Search for the cell housing the specified text and yield its (x, y) center coordinate. 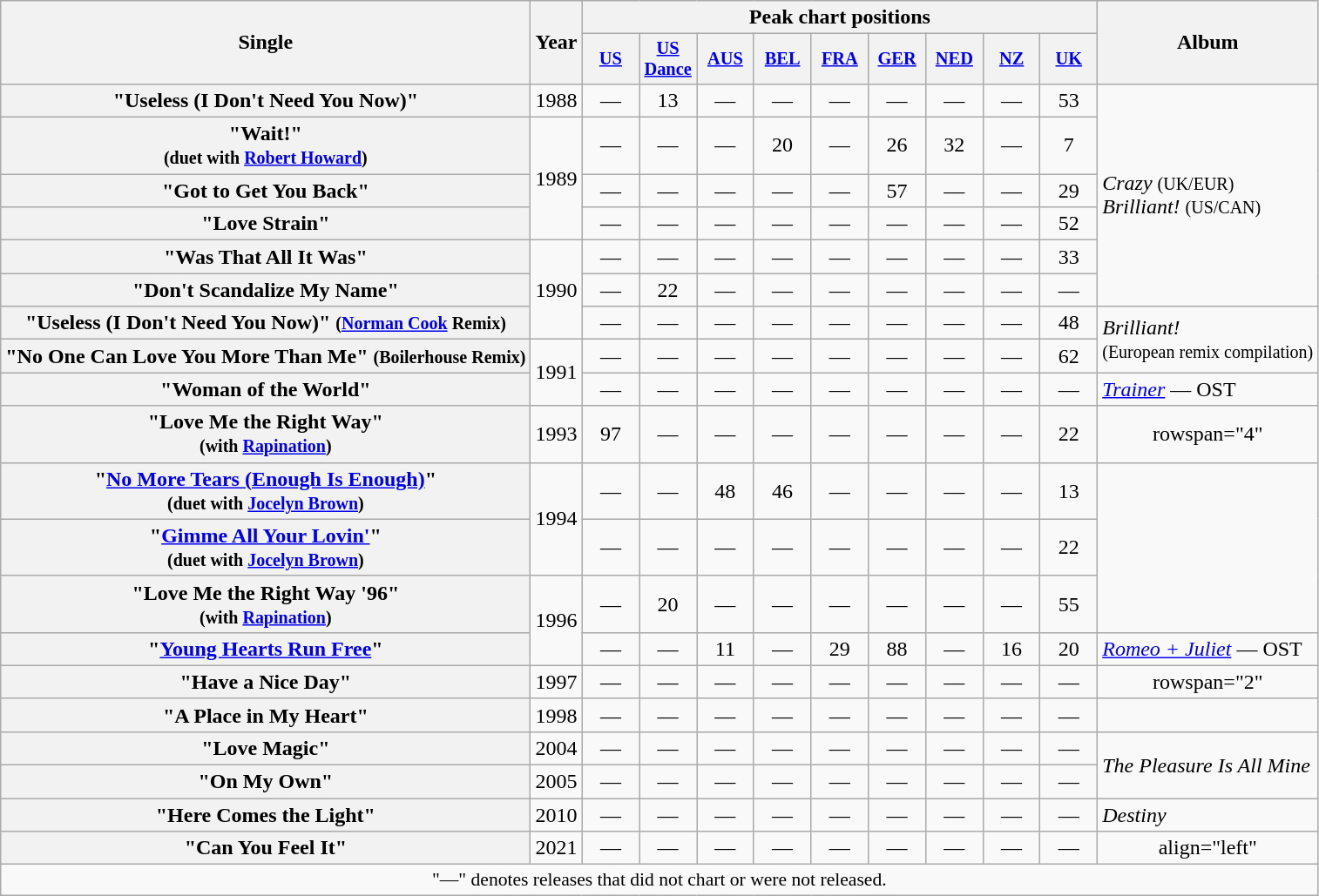
BEL (782, 59)
"Love Me the Right Way '96" (with Rapination) (266, 604)
33 (1069, 257)
Brilliant!(European remix compilation) (1207, 340)
Trainer — OST (1207, 389)
1994 (556, 519)
"Here Comes the Light" (266, 815)
26 (897, 146)
"Gimme All Your Lovin'" (duet with Jocelyn Brown) (266, 547)
2010 (556, 815)
"No One Can Love You More Than Me" (Boilerhouse Remix) (266, 356)
UK (1069, 59)
32 (954, 146)
"Useless (I Don't Need You Now)" (Norman Cook Remix) (266, 323)
The Pleasure Is All Mine (1207, 765)
"Young Hearts Run Free" (266, 649)
NED (954, 59)
1997 (556, 682)
62 (1069, 356)
2004 (556, 748)
52 (1069, 224)
1989 (556, 179)
Crazy (UK/EUR)Brilliant! (US/CAN) (1207, 195)
GER (897, 59)
"Don't Scandalize My Name" (266, 290)
1993 (556, 434)
align="left" (1207, 848)
55 (1069, 604)
7 (1069, 146)
88 (897, 649)
rowspan="2" (1207, 682)
AUS (726, 59)
Album (1207, 43)
"On My Own" (266, 782)
Destiny (1207, 815)
US (611, 59)
US Dance (668, 59)
"No More Tears (Enough Is Enough)" (duet with Jocelyn Brown) (266, 491)
57 (897, 191)
1990 (556, 290)
rowspan="4" (1207, 434)
1996 (556, 620)
"Got to Get You Back" (266, 191)
FRA (840, 59)
"Was That All It Was" (266, 257)
"Love Me the Right Way" (with Rapination) (266, 434)
Year (556, 43)
Single (266, 43)
"Love Strain" (266, 224)
"A Place in My Heart" (266, 715)
2021 (556, 848)
16 (1011, 649)
11 (726, 649)
NZ (1011, 59)
"Wait!" (duet with Robert Howard) (266, 146)
"Woman of the World" (266, 389)
Romeo + Juliet — OST (1207, 649)
Peak chart positions (840, 17)
"Love Magic" (266, 748)
97 (611, 434)
46 (782, 491)
"Can You Feel It" (266, 848)
2005 (556, 782)
"—" denotes releases that did not chart or were not released. (659, 880)
1998 (556, 715)
"Have a Nice Day" (266, 682)
"Useless (I Don't Need You Now)" (266, 100)
1991 (556, 373)
53 (1069, 100)
1988 (556, 100)
